Extract the (X, Y) coordinate from the center of the cell holding the provided text.  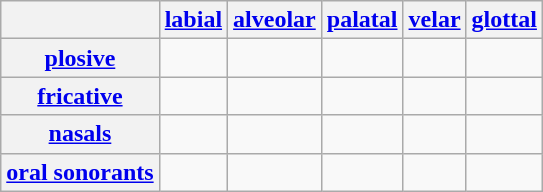
alveolar (275, 20)
palatal (362, 20)
plosive (80, 58)
glottal (504, 20)
velar (434, 20)
oral sonorants (80, 172)
nasals (80, 134)
labial (193, 20)
fricative (80, 96)
